Return the [x, y] coordinate for the center point of the cell that contains the specified text.  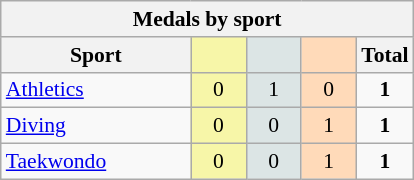
Athletics [96, 90]
Sport [96, 55]
Diving [96, 126]
Medals by sport [208, 19]
Taekwondo [96, 162]
Total [384, 55]
